Return (X, Y) of the center of cell containing provided text 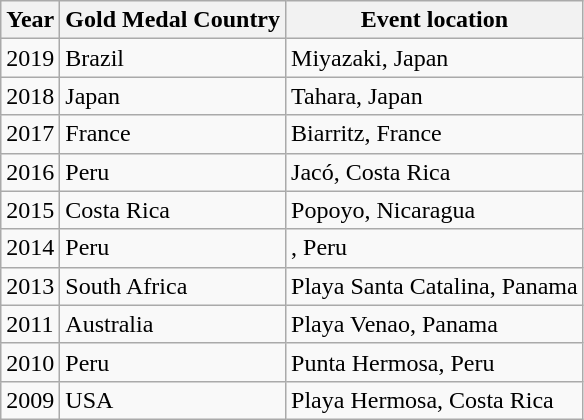
2016 (30, 172)
Popoyo, Nicaragua (435, 210)
2015 (30, 210)
Biarritz, France (435, 134)
2017 (30, 134)
Brazil (173, 58)
South Africa (173, 286)
2010 (30, 362)
2013 (30, 286)
2019 (30, 58)
Playa Santa Catalina, Panama (435, 286)
, Peru (435, 248)
Year (30, 20)
Jacó, Costa Rica (435, 172)
Playa Hermosa, Costa Rica (435, 400)
Miyazaki, Japan (435, 58)
USA (173, 400)
Australia (173, 324)
Japan (173, 96)
Event location (435, 20)
Tahara, Japan (435, 96)
Punta Hermosa, Peru (435, 362)
2011 (30, 324)
Costa Rica (173, 210)
2018 (30, 96)
2009 (30, 400)
Gold Medal Country (173, 20)
Playa Venao, Panama (435, 324)
France (173, 134)
2014 (30, 248)
